Extract the [X, Y] coordinate from the center of the cell holding the provided text.  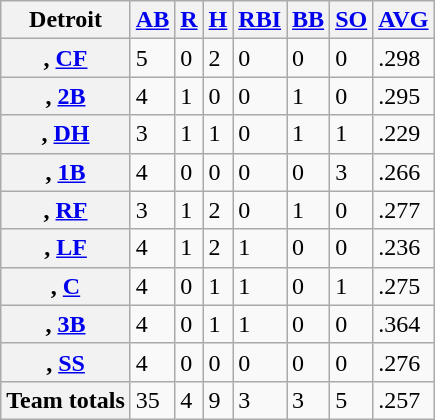
RBI [260, 20]
Detroit [66, 20]
AVG [404, 20]
.257 [404, 400]
, RF [66, 210]
, 2B [66, 96]
.364 [404, 324]
, 3B [66, 324]
Team totals [66, 400]
.236 [404, 248]
.295 [404, 96]
.298 [404, 58]
.275 [404, 286]
H [218, 20]
35 [152, 400]
.229 [404, 134]
.277 [404, 210]
, DH [66, 134]
, SS [66, 362]
R [189, 20]
SO [352, 20]
9 [218, 400]
, C [66, 286]
.276 [404, 362]
, CF [66, 58]
BB [308, 20]
.266 [404, 172]
, LF [66, 248]
, 1B [66, 172]
AB [152, 20]
